Pinpoint the cell where the given text exists, returning its [X, Y] midpoint coordinate. 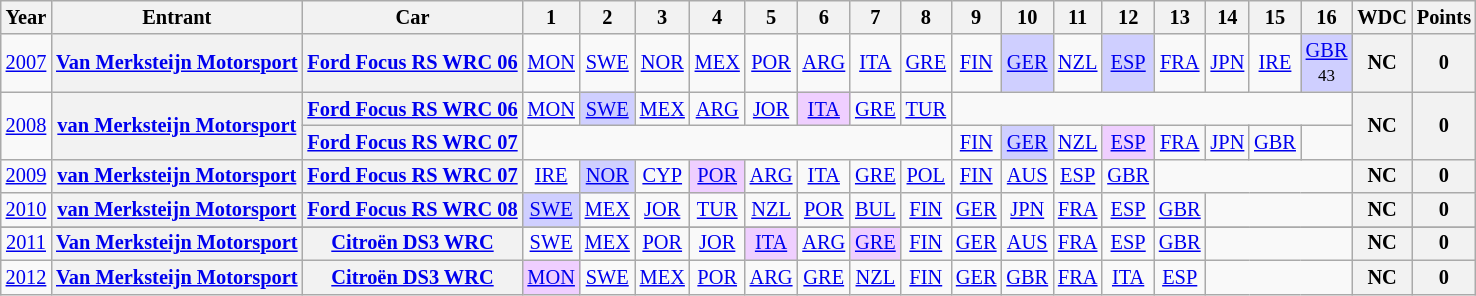
4 [718, 17]
9 [976, 17]
7 [875, 17]
2007 [26, 63]
13 [1180, 17]
14 [1228, 17]
2008 [26, 126]
2011 [26, 243]
BUL [875, 210]
15 [1275, 17]
1 [550, 17]
Points [1444, 17]
2012 [26, 277]
16 [1327, 17]
CYP [662, 176]
8 [926, 17]
11 [1078, 17]
10 [1027, 17]
Ford Focus RS WRC 08 [412, 210]
5 [772, 17]
2 [608, 17]
2009 [26, 176]
12 [1128, 17]
2010 [26, 210]
3 [662, 17]
Year [26, 17]
GBR43 [1327, 63]
6 [824, 17]
Car [412, 17]
POL [926, 176]
Entrant [176, 17]
WDC [1382, 17]
